Identify which cell holds the provided text, then report its (X, Y) central coordinate. 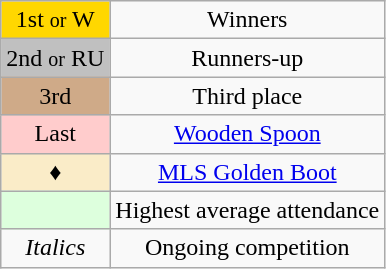
3rd (56, 96)
1st or W (56, 20)
2nd or RU (56, 58)
♦ (56, 172)
Winners (248, 20)
Runners-up (248, 58)
Last (56, 134)
Italics (56, 248)
MLS Golden Boot (248, 172)
Highest average attendance (248, 210)
Third place (248, 96)
Wooden Spoon (248, 134)
Ongoing competition (248, 248)
